Scan for the cell matching the given text and deliver its (x, y) coordinate at center. 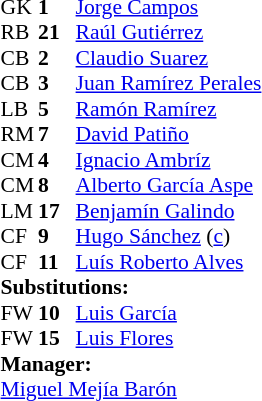
21 (57, 33)
Luís Roberto Alves (169, 262)
LB (20, 109)
LM (20, 211)
Luis García (169, 313)
10 (57, 313)
Ramón Ramírez (169, 109)
Claudio Suarez (169, 58)
17 (57, 211)
5 (57, 109)
11 (57, 262)
Benjamín Galindo (169, 211)
Juan Ramírez Perales (169, 83)
David Patiño (169, 135)
Raúl Gutiérrez (169, 33)
Ignacio Ambríz (169, 160)
9 (57, 237)
4 (57, 160)
Luis Flores (169, 339)
RM (20, 135)
Alberto García Aspe (169, 185)
RB (20, 33)
7 (57, 135)
Hugo Sánchez (c) (169, 237)
8 (57, 185)
Substitutions: (132, 287)
15 (57, 339)
2 (57, 58)
3 (57, 83)
Manager: (132, 364)
